Output the [x, y] coordinate of the center of the cell containing the given text.  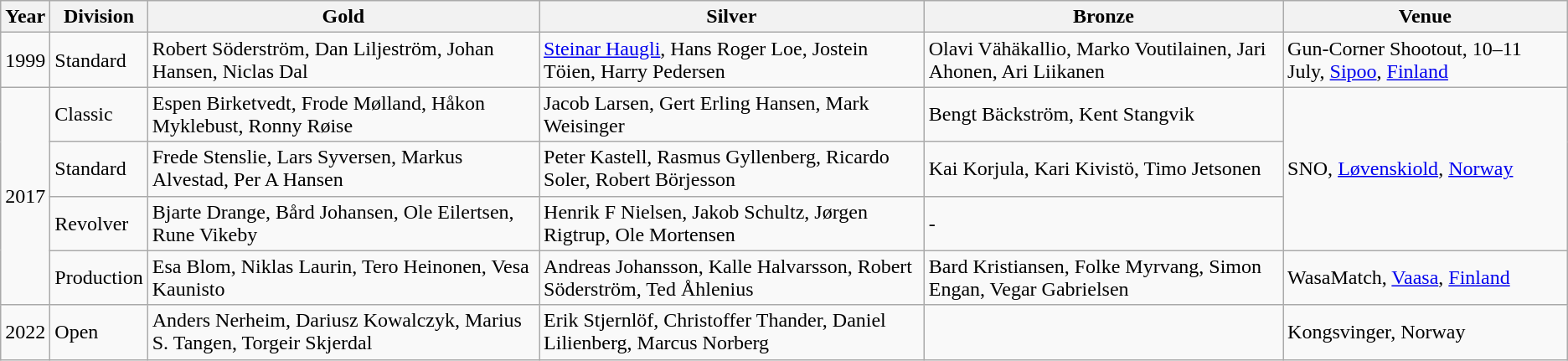
Classic [99, 114]
Andreas Johansson, Kalle Halvarsson, Robert Söderström, Ted Åhlenius [732, 278]
Espen Birketvedt, Frode Mølland, Håkon Myklebust, Ronny Røise [343, 114]
Robert Söderström, Dan Liljeström, Johan Hansen, Niclas Dal [343, 60]
Henrik F Nielsen, Jakob Schultz, Jørgen Rigtrup, Ole Mortensen [732, 223]
Division [99, 17]
Gun-Corner Shootout, 10–11 July, Sipoo, Finland [1426, 60]
Venue [1426, 17]
Olavi Vähäkallio, Marko Voutilainen, Jari Ahonen, Ari Liikanen [1103, 60]
2017 [25, 196]
Bjarte Drange, Bård Johansen, Ole Eilertsen, Rune Vikeby [343, 223]
Steinar Haugli, Hans Roger Loe, Jostein Töien, Harry Pedersen [732, 60]
Kongsvinger, Norway [1426, 332]
Anders Nerheim, Dariusz Kowalczyk, Marius S. Tangen, Torgeir Skjerdal [343, 332]
Kai Korjula, Kari Kivistö, Timo Jetsonen [1103, 169]
Peter Kastell, Rasmus Gyllenberg, Ricardo Soler, Robert Börjesson [732, 169]
Open [99, 332]
Frede Stenslie, Lars Syversen, Markus Alvestad, Per A Hansen [343, 169]
Year [25, 17]
Bard Kristiansen, Folke Myrvang, Simon Engan, Vegar Gabrielsen [1103, 278]
Jacob Larsen, Gert Erling Hansen, Mark Weisinger [732, 114]
Esa Blom, Niklas Laurin, Tero Heinonen, Vesa Kaunisto [343, 278]
Revolver [99, 223]
Erik Stjernlöf, Christoffer Thander, Daniel Lilienberg, Marcus Norberg [732, 332]
Gold [343, 17]
Bengt Bäckström, Kent Stangvik [1103, 114]
Bronze [1103, 17]
Silver [732, 17]
- [1103, 223]
SNO, Løvenskiold, Norway [1426, 169]
2022 [25, 332]
Production [99, 278]
WasaMatch, Vaasa, Finland [1426, 278]
1999 [25, 60]
